Capture the cell that displays the provided text and extract its (X, Y) central coordinate. 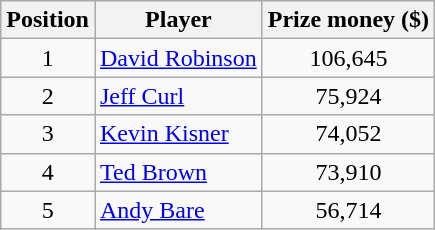
Andy Bare (178, 210)
106,645 (348, 58)
Prize money ($) (348, 20)
2 (48, 96)
1 (48, 58)
56,714 (348, 210)
Kevin Kisner (178, 134)
Ted Brown (178, 172)
74,052 (348, 134)
73,910 (348, 172)
Position (48, 20)
4 (48, 172)
5 (48, 210)
3 (48, 134)
Player (178, 20)
David Robinson (178, 58)
75,924 (348, 96)
Jeff Curl (178, 96)
